Determine the (x, y) coordinate at the center of the cell enclosing the given text.  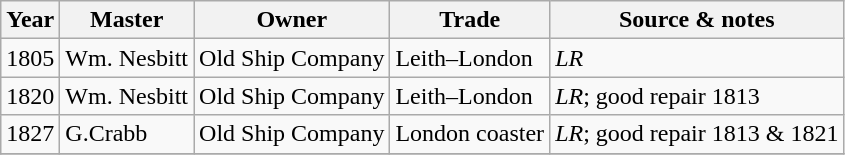
1827 (30, 134)
Source & notes (697, 20)
London coaster (470, 134)
Owner (292, 20)
Trade (470, 20)
LR (697, 58)
Year (30, 20)
Master (127, 20)
1805 (30, 58)
1820 (30, 96)
G.Crabb (127, 134)
LR; good repair 1813 & 1821 (697, 134)
LR; good repair 1813 (697, 96)
